Provide the [x, y] coordinate of the cell's center where the given text is located.  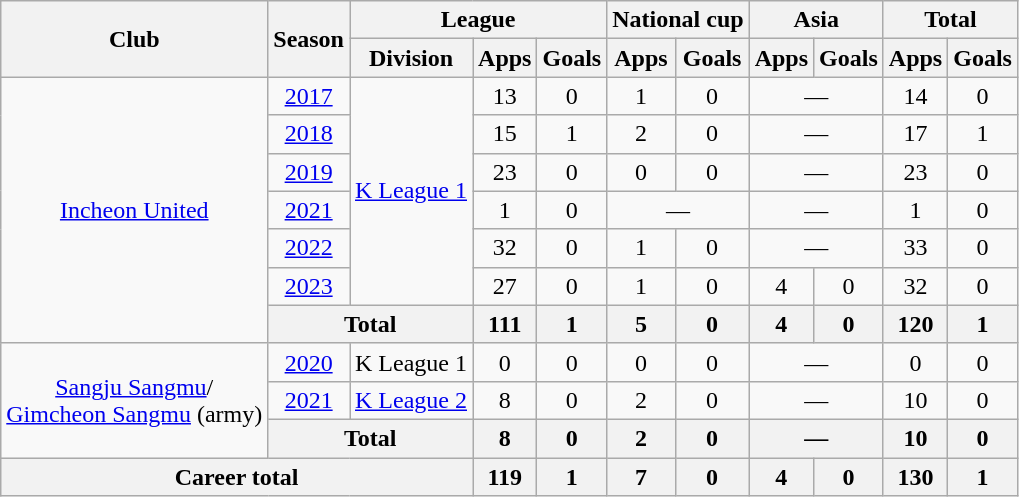
130 [915, 477]
119 [505, 477]
2023 [309, 286]
120 [915, 324]
2020 [309, 362]
Club [134, 39]
2018 [309, 134]
Asia [816, 20]
13 [505, 96]
5 [641, 324]
League [478, 20]
14 [915, 96]
17 [915, 134]
Division [412, 58]
2019 [309, 172]
Season [309, 39]
2022 [309, 248]
K League 2 [412, 400]
15 [505, 134]
National cup [678, 20]
Incheon United [134, 210]
111 [505, 324]
27 [505, 286]
Career total [237, 477]
33 [915, 248]
2017 [309, 96]
7 [641, 477]
Sangju Sangmu/Gimcheon Sangmu (army) [134, 400]
